Capture the cell that displays the provided text and extract its [X, Y] central coordinate. 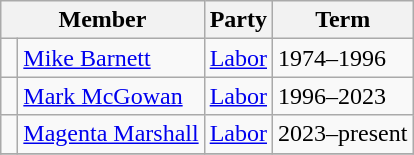
2023–present [343, 134]
Magenta Marshall [111, 134]
Term [343, 20]
Mike Barnett [111, 58]
1996–2023 [343, 96]
Member [102, 20]
Party [238, 20]
1974–1996 [343, 58]
Mark McGowan [111, 96]
